Output the (X, Y) coordinate of the center of the cell containing the given text.  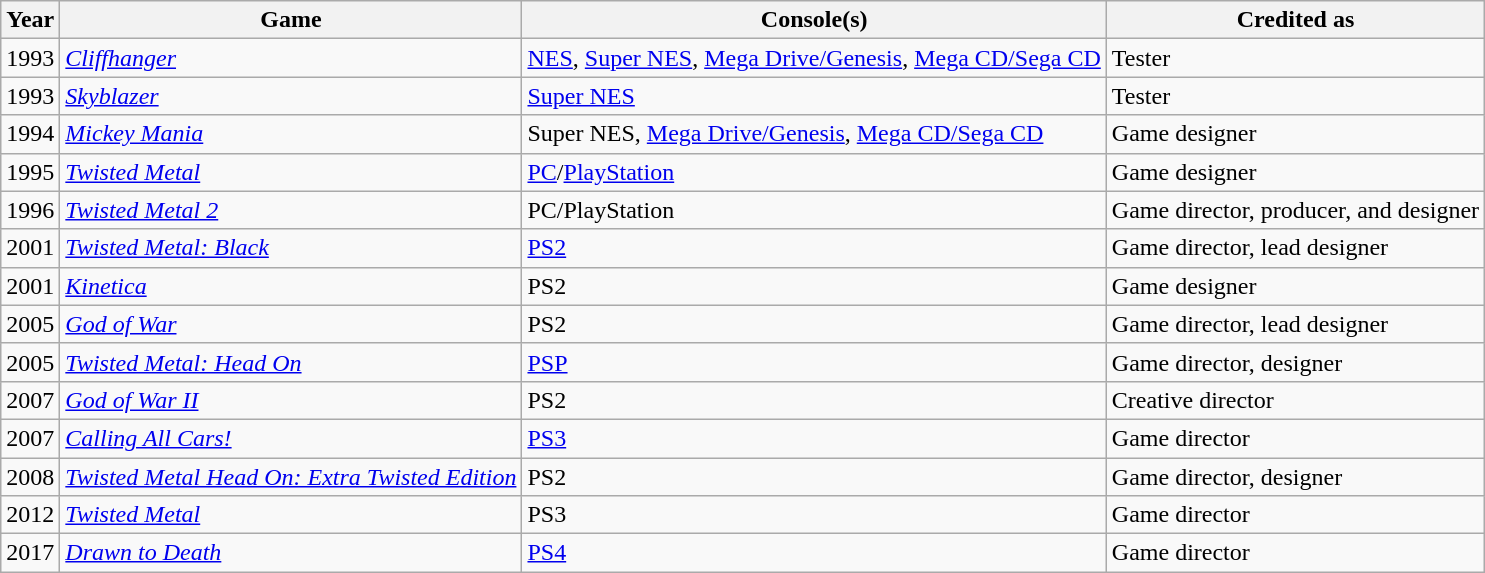
Skyblazer (291, 96)
PS4 (814, 553)
Twisted Metal Head On: Extra Twisted Edition (291, 477)
Game director, producer, and designer (1295, 210)
2017 (30, 553)
Super NES, Mega Drive/Genesis, Mega CD/Sega CD (814, 134)
Cliffhanger (291, 58)
God of War II (291, 400)
2008 (30, 477)
PSP (814, 362)
Kinetica (291, 286)
1996 (30, 210)
God of War (291, 324)
Twisted Metal 2 (291, 210)
2012 (30, 515)
1994 (30, 134)
Game (291, 20)
Super NES (814, 96)
Mickey Mania (291, 134)
Calling All Cars! (291, 438)
NES, Super NES, Mega Drive/Genesis, Mega CD/Sega CD (814, 58)
Twisted Metal: Black (291, 248)
Credited as (1295, 20)
Year (30, 20)
Creative director (1295, 400)
Twisted Metal: Head On (291, 362)
Console(s) (814, 20)
1995 (30, 172)
Drawn to Death (291, 553)
